Identify which cell holds the provided text, then report its [x, y] central coordinate. 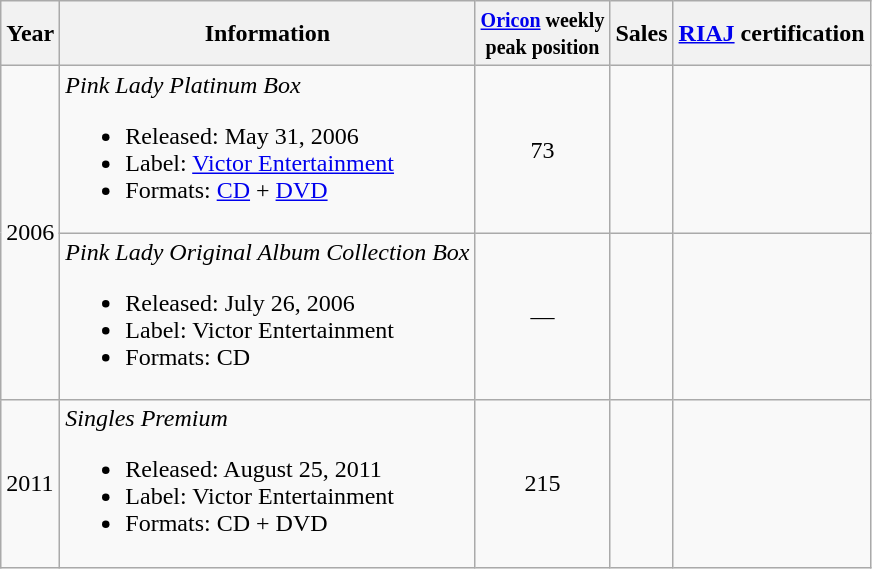
Year [30, 34]
2006 [30, 233]
215 [542, 484]
RIAJ certification [772, 34]
— [542, 316]
2011 [30, 484]
Information [268, 34]
Singles PremiumReleased: August 25, 2011Label: Victor EntertainmentFormats: CD + DVD [268, 484]
Sales [642, 34]
Pink Lady Platinum BoxReleased: May 31, 2006Label: Victor EntertainmentFormats: CD + DVD [268, 150]
Oricon weeklypeak position [542, 34]
73 [542, 150]
Pink Lady Original Album Collection BoxReleased: July 26, 2006Label: Victor EntertainmentFormats: CD [268, 316]
